Pinpoint the cell where the given text exists, returning its (X, Y) midpoint coordinate. 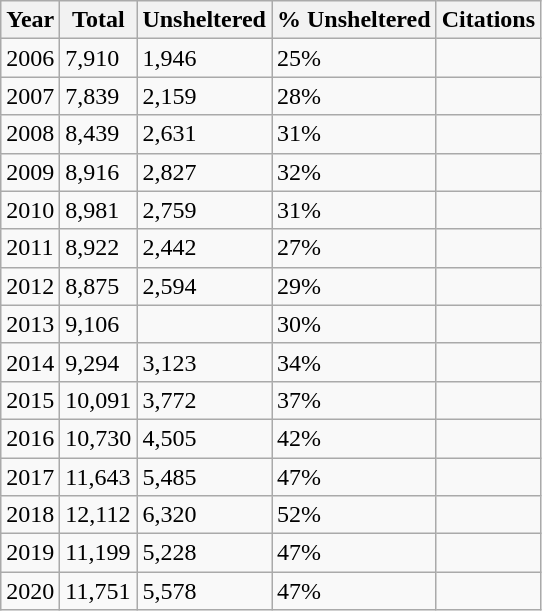
28% (354, 96)
8,916 (98, 172)
7,839 (98, 96)
2018 (30, 515)
1,946 (204, 58)
2013 (30, 324)
3,123 (204, 362)
2016 (30, 438)
8,981 (98, 210)
11,643 (98, 477)
Citations (488, 20)
8,922 (98, 248)
9,294 (98, 362)
10,091 (98, 400)
30% (354, 324)
37% (354, 400)
42% (354, 438)
25% (354, 58)
2007 (30, 96)
2,594 (204, 286)
7,910 (98, 58)
6,320 (204, 515)
2,827 (204, 172)
4,505 (204, 438)
29% (354, 286)
2,442 (204, 248)
2006 (30, 58)
52% (354, 515)
5,485 (204, 477)
10,730 (98, 438)
8,875 (98, 286)
32% (354, 172)
2010 (30, 210)
2019 (30, 553)
2015 (30, 400)
2,759 (204, 210)
12,112 (98, 515)
34% (354, 362)
5,228 (204, 553)
2009 (30, 172)
2017 (30, 477)
2,159 (204, 96)
Unsheltered (204, 20)
2011 (30, 248)
3,772 (204, 400)
9,106 (98, 324)
2020 (30, 591)
8,439 (98, 134)
% Unsheltered (354, 20)
5,578 (204, 591)
Total (98, 20)
11,199 (98, 553)
11,751 (98, 591)
2008 (30, 134)
2014 (30, 362)
Year (30, 20)
2,631 (204, 134)
2012 (30, 286)
27% (354, 248)
